Provide the (X, Y) coordinate of the cell's center where the given text is located.  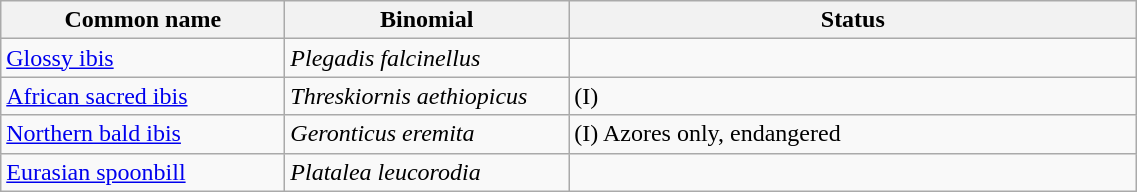
Plegadis falcinellus (427, 58)
Geronticus eremita (427, 134)
Northern bald ibis (143, 134)
(I) Azores only, endangered (853, 134)
Status (853, 20)
Platalea leucorodia (427, 172)
Eurasian spoonbill (143, 172)
(I) (853, 96)
Glossy ibis (143, 58)
Binomial (427, 20)
Common name (143, 20)
Threskiornis aethiopicus (427, 96)
African sacred ibis (143, 96)
